Return [x, y] of the center of cell containing provided text 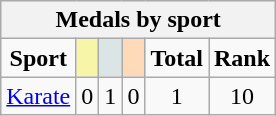
10 [242, 96]
Total [177, 58]
Karate [38, 96]
Rank [242, 58]
Sport [38, 58]
Medals by sport [138, 20]
